Find where the given text appears and provide that cell's center as (X, Y) coordinate. 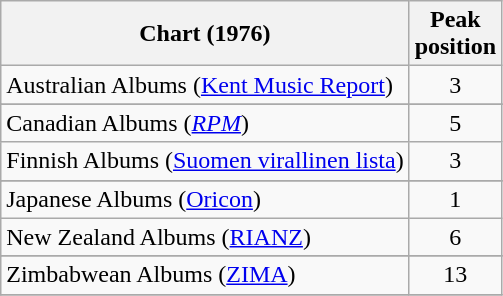
New Zealand Albums (RIANZ) (205, 237)
13 (455, 275)
Peakposition (455, 34)
Zimbabwean Albums (ZIMA) (205, 275)
Japanese Albums (Oricon) (205, 199)
Canadian Albums (RPM) (205, 123)
6 (455, 237)
Finnish Albums (Suomen virallinen lista) (205, 161)
Australian Albums (Kent Music Report) (205, 85)
Chart (1976) (205, 34)
5 (455, 123)
1 (455, 199)
